From the cell containing the given text, extract its center point as (X, Y) coordinate. 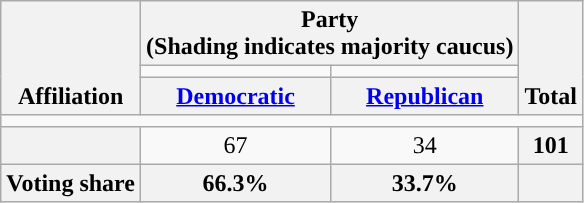
101 (551, 145)
Total (551, 58)
67 (236, 145)
66.3% (236, 183)
33.7% (425, 183)
Democratic (236, 96)
Republican (425, 96)
Voting share (71, 183)
34 (425, 145)
Party (Shading indicates majority caucus) (330, 34)
Affiliation (71, 58)
